Return [x, y] of the center of cell containing provided text 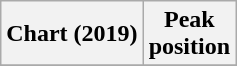
Chart (2019) [72, 34]
Peakposition [189, 34]
